Locate the cell with the specified text and output its (x, y) center coordinate. 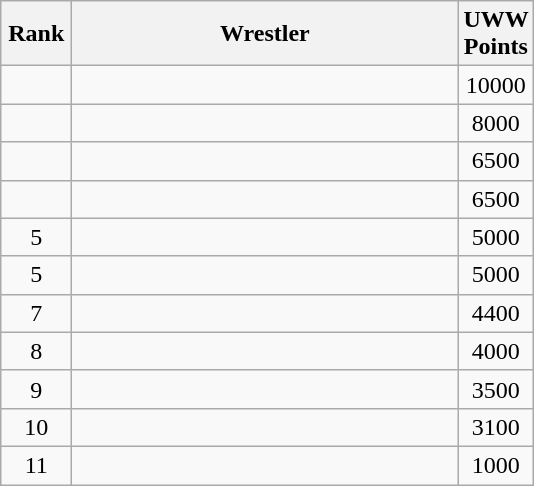
10000 (496, 85)
Wrestler (265, 34)
10 (36, 427)
Rank (36, 34)
1000 (496, 465)
3100 (496, 427)
UWW Points (496, 34)
8000 (496, 123)
3500 (496, 389)
4000 (496, 351)
4400 (496, 313)
7 (36, 313)
11 (36, 465)
9 (36, 389)
8 (36, 351)
